For the text-containing cell, return its midpoint in [x, y] coordinate format. 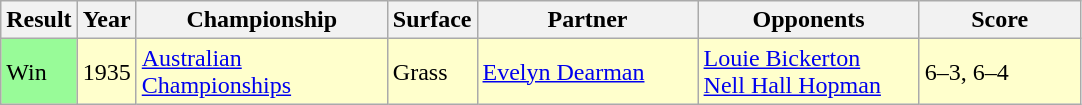
Score [1000, 20]
Win [39, 72]
Surface [432, 20]
Result [39, 20]
1935 [106, 72]
Grass [432, 72]
Year [106, 20]
Opponents [808, 20]
Australian Championships [262, 72]
Championship [262, 20]
6–3, 6–4 [1000, 72]
Louie Bickerton Nell Hall Hopman [808, 72]
Evelyn Dearman [588, 72]
Partner [588, 20]
